Detect which cell encompasses the target text, then output its [x, y] center coordinate. 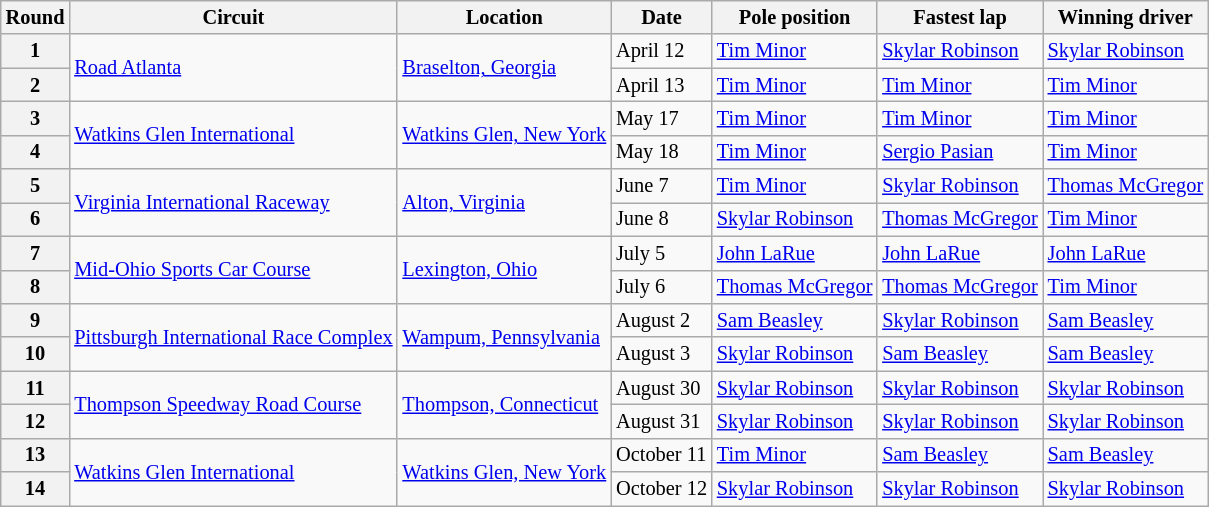
Winning driver [1126, 17]
Lexington, Ohio [504, 270]
Fastest lap [960, 17]
July 5 [662, 253]
June 8 [662, 219]
October 12 [662, 489]
Round [36, 17]
6 [36, 219]
Circuit [233, 17]
3 [36, 118]
Mid-Ohio Sports Car Course [233, 270]
2 [36, 85]
10 [36, 354]
13 [36, 455]
1 [36, 51]
Thompson Speedway Road Course [233, 404]
August 30 [662, 388]
July 6 [662, 287]
Pittsburgh International Race Complex [233, 336]
Alton, Virginia [504, 202]
April 13 [662, 85]
May 17 [662, 118]
Sergio Pasian [960, 152]
August 31 [662, 421]
August 3 [662, 354]
4 [36, 152]
9 [36, 320]
Pole position [794, 17]
October 11 [662, 455]
May 18 [662, 152]
14 [36, 489]
August 2 [662, 320]
Thompson, Connecticut [504, 404]
8 [36, 287]
Road Atlanta [233, 68]
11 [36, 388]
12 [36, 421]
Location [504, 17]
Virginia International Raceway [233, 202]
Date [662, 17]
Wampum, Pennsylvania [504, 336]
7 [36, 253]
June 7 [662, 186]
April 12 [662, 51]
Braselton, Georgia [504, 68]
5 [36, 186]
